Identify which cell holds the provided text, then report its [x, y] central coordinate. 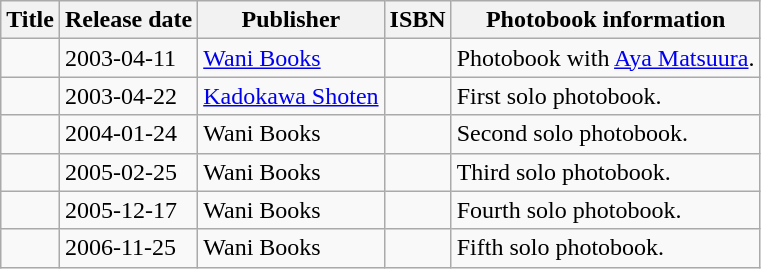
2005-02-25 [128, 172]
2004-01-24 [128, 134]
ISBN [418, 20]
Release date [128, 20]
Fifth solo photobook. [606, 248]
Publisher [291, 20]
Fourth solo photobook. [606, 210]
Photobook with Aya Matsuura. [606, 58]
Third solo photobook. [606, 172]
2003-04-22 [128, 96]
Second solo photobook. [606, 134]
Kadokawa Shoten [291, 96]
2005-12-17 [128, 210]
Photobook information [606, 20]
2006-11-25 [128, 248]
2003-04-11 [128, 58]
Title [30, 20]
First solo photobook. [606, 96]
